Locate the cell with the specified text and output its [X, Y] center coordinate. 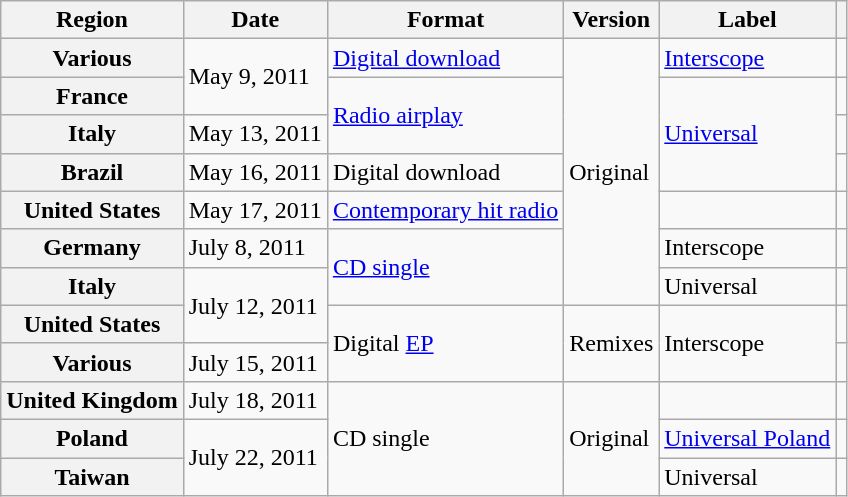
Poland [92, 438]
Taiwan [92, 477]
Format [445, 20]
July 12, 2011 [255, 305]
Contemporary hit radio [445, 210]
Radio airplay [445, 115]
May 13, 2011 [255, 134]
France [92, 96]
May 16, 2011 [255, 172]
Germany [92, 248]
May 9, 2011 [255, 77]
July 8, 2011 [255, 248]
Universal Poland [748, 438]
Label [748, 20]
Version [612, 20]
Digital EP [445, 343]
May 17, 2011 [255, 210]
Brazil [92, 172]
United Kingdom [92, 400]
Date [255, 20]
Region [92, 20]
July 18, 2011 [255, 400]
Remixes [612, 343]
July 22, 2011 [255, 457]
July 15, 2011 [255, 362]
